Output the (X, Y) coordinate of the center of the cell containing the given text.  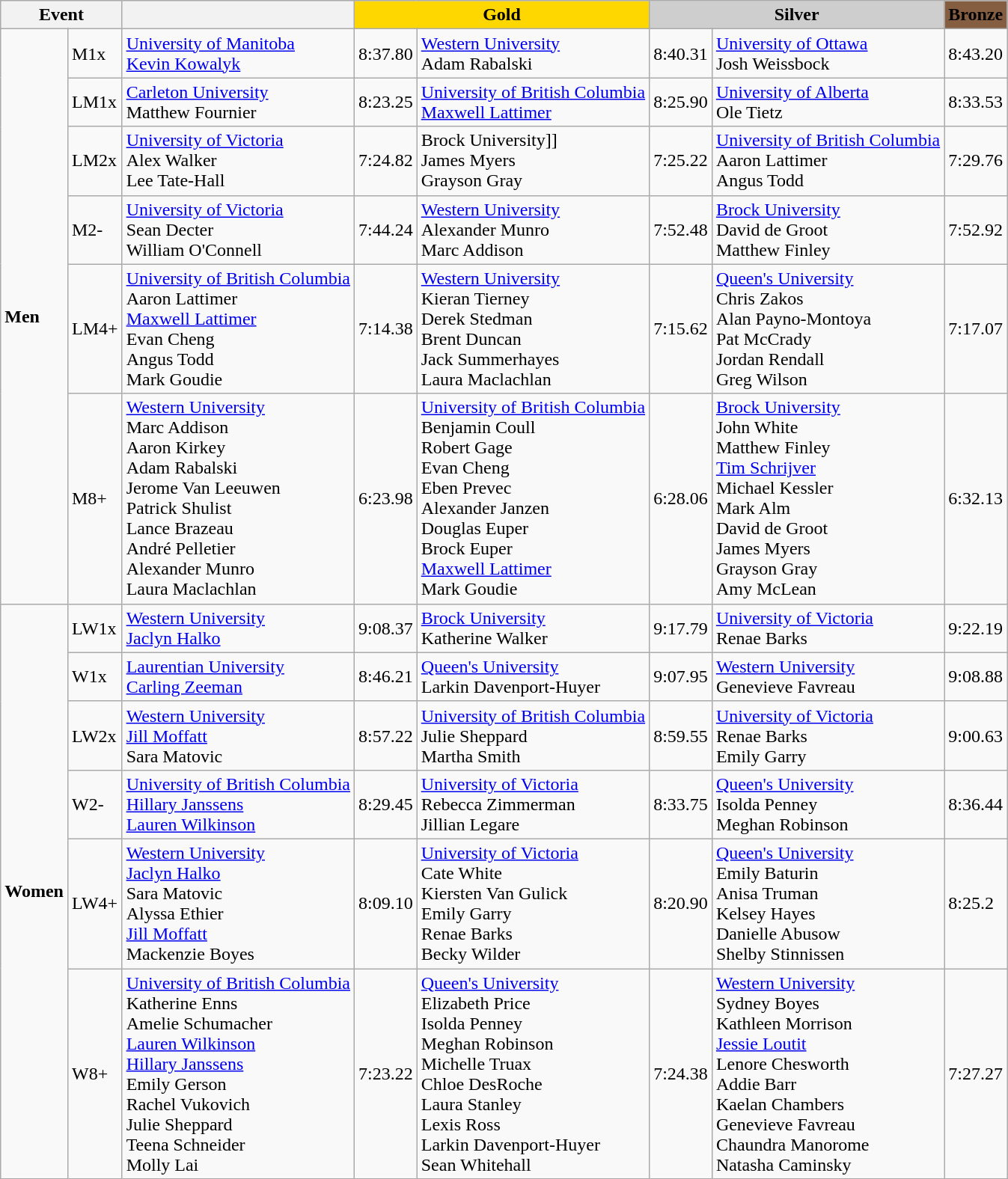
8:20.90 (681, 904)
W2- (94, 804)
7:14.38 (385, 329)
W8+ (94, 1073)
University of British ColumbiaHillary JanssensLauren Wilkinson (238, 804)
7:44.24 (385, 230)
Laurentian UniversityCarling Zeeman (238, 676)
University of VictoriaSean DecterWilliam O'Connell (238, 230)
Silver (797, 15)
Women (34, 891)
7:24.38 (681, 1073)
Western UniversityJaclyn Halko (238, 628)
6:32.13 (976, 498)
7:52.92 (976, 230)
M2- (94, 230)
University of ManitobaKevin Kowalyk (238, 54)
Gold (501, 15)
Queen's UniversityElizabeth PriceIsolda PenneyMeghan RobinsonMichelle TruaxChloe DesRocheLaura StanleyLexis RossLarkin Davenport-HuyerSean Whitehall (533, 1073)
Queen's UniversityEmily BaturinAnisa TrumanKelsey HayesDanielle AbusowShelby Stinnissen (828, 904)
University of British ColumbiaJulie SheppardMartha Smith (533, 735)
University of AlbertaOle Tietz (828, 102)
8:23.25 (385, 102)
8:29.45 (385, 804)
9:08.37 (385, 628)
9:00.63 (976, 735)
8:43.20 (976, 54)
Carleton UniversityMatthew Fournier (238, 102)
9:22.19 (976, 628)
7:27.27 (976, 1073)
LW2x (94, 735)
8:57.22 (385, 735)
M8+ (94, 498)
7:15.62 (681, 329)
Brock UniversityDavid de GrootMatthew Finley (828, 230)
7:24.82 (385, 161)
Brock University]]James MyersGrayson Gray (533, 161)
University of VictoriaAlex WalkerLee Tate-Hall (238, 161)
8:37.80 (385, 54)
8:59.55 (681, 735)
8:33.75 (681, 804)
7:29.76 (976, 161)
Bronze (976, 15)
Western UniversityMarc AddisonAaron KirkeyAdam RabalskiJerome Van LeeuwenPatrick ShulistLance BrazeauAndré PelletierAlexander MunroLaura Maclachlan (238, 498)
8:25.2 (976, 904)
M1x (94, 54)
9:08.88 (976, 676)
LW4+ (94, 904)
Western UniversityJill MoffattSara Matovic (238, 735)
LM2x (94, 161)
Western UniversityGenevieve Favreau (828, 676)
7:25.22 (681, 161)
8:46.21 (385, 676)
8:25.90 (681, 102)
6:23.98 (385, 498)
Queen's UniversityChris ZakosAlan Payno-MontoyaPat McCradyJordan RendallGreg Wilson (828, 329)
8:36.44 (976, 804)
University of VictoriaRebecca ZimmermanJillian Legare (533, 804)
Western UniversityJaclyn HalkoSara MatovicAlyssa EthierJill MoffattMackenzie Boyes (238, 904)
University of British ColumbiaAaron LattimerMaxwell LattimerEvan ChengAngus ToddMark Goudie (238, 329)
8:09.10 (385, 904)
University of VictoriaCate WhiteKiersten Van GulickEmily GarryRenae BarksBecky Wilder (533, 904)
7:23.22 (385, 1073)
Queen's UniversityLarkin Davenport-Huyer (533, 676)
Men (34, 316)
LW1x (94, 628)
University of British ColumbiaBenjamin CoullRobert GageEvan ChengEben PrevecAlexander JanzenDouglas EuperBrock EuperMaxwell LattimerMark Goudie (533, 498)
6:28.06 (681, 498)
9:17.79 (681, 628)
7:52.48 (681, 230)
University of British ColumbiaAaron LattimerAngus Todd (828, 161)
LM4+ (94, 329)
8:40.31 (681, 54)
LM1x (94, 102)
W1x (94, 676)
Brock UniversityKatherine Walker (533, 628)
Western UniversityKieran TierneyDerek StedmanBrent DuncanJack SummerhayesLaura Maclachlan (533, 329)
7:17.07 (976, 329)
University of VictoriaRenae Barks (828, 628)
Brock UniversityJohn WhiteMatthew FinleyTim SchrijverMichael KesslerMark AlmDavid de GrootJames MyersGrayson GrayAmy McLean (828, 498)
8:33.53 (976, 102)
Queen's UniversityIsolda PenneyMeghan Robinson (828, 804)
Event (61, 15)
University of British ColumbiaMaxwell Lattimer (533, 102)
Western UniversityAlexander MunroMarc Addison (533, 230)
9:07.95 (681, 676)
Western UniversityAdam Rabalski (533, 54)
University of VictoriaRenae BarksEmily Garry (828, 735)
University of OttawaJosh Weissbock (828, 54)
